Output the [x, y] coordinate of the center of the cell containing the given text.  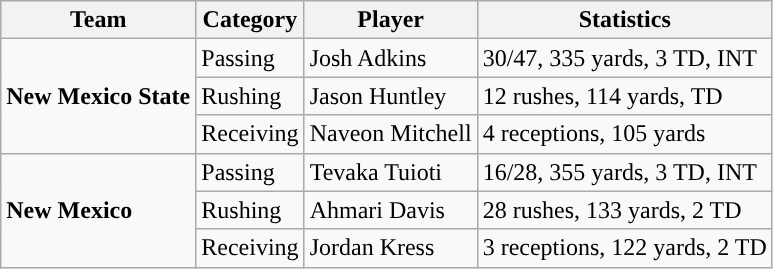
4 receptions, 105 yards [624, 134]
Player [390, 20]
Ahmari Davis [390, 210]
New Mexico State [98, 96]
Jordan Kress [390, 248]
30/47, 335 yards, 3 TD, INT [624, 58]
Jason Huntley [390, 96]
3 receptions, 122 yards, 2 TD [624, 248]
New Mexico [98, 210]
12 rushes, 114 yards, TD [624, 96]
Team [98, 20]
Josh Adkins [390, 58]
Naveon Mitchell [390, 134]
Tevaka Tuioti [390, 172]
16/28, 355 yards, 3 TD, INT [624, 172]
Category [250, 20]
28 rushes, 133 yards, 2 TD [624, 210]
Statistics [624, 20]
